Output the [X, Y] coordinate of the center of the cell containing the given text.  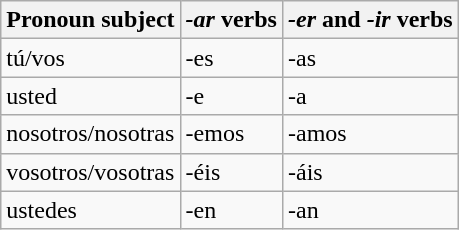
-a [370, 96]
-e [231, 96]
-amos [370, 134]
-as [370, 58]
-en [231, 210]
-éis [231, 172]
vosotros/vosotras [90, 172]
usted [90, 96]
ustedes [90, 210]
-er and -ir verbs [370, 20]
-es [231, 58]
nosotros/nosotras [90, 134]
-ar verbs [231, 20]
-áis [370, 172]
Pronoun subject [90, 20]
-emos [231, 134]
tú/vos [90, 58]
-an [370, 210]
